Identify which cell holds the provided text, then report its [X, Y] central coordinate. 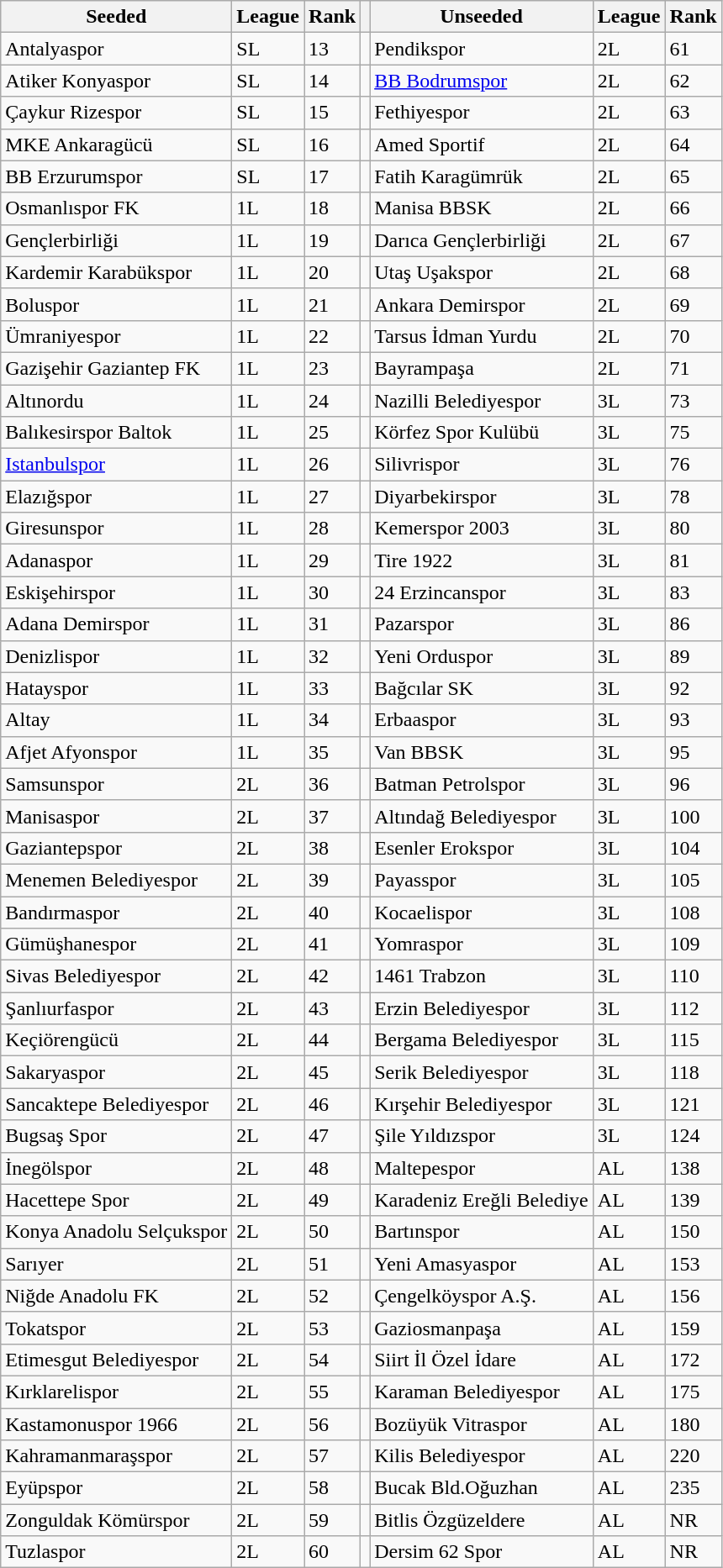
64 [693, 145]
112 [693, 1008]
153 [693, 1264]
105 [693, 880]
16 [333, 145]
66 [693, 208]
41 [333, 944]
71 [693, 368]
Menemen Belediyespor [116, 880]
Silivrispor [482, 465]
Bozüyük Vitraspor [482, 1424]
44 [333, 1040]
Bandırmaspor [116, 912]
175 [693, 1392]
54 [333, 1360]
50 [333, 1232]
Gençlerbirliği [116, 240]
Bugsaş Spor [116, 1136]
Erzin Belediyespor [482, 1008]
220 [693, 1456]
55 [333, 1392]
Kırşehir Belediyespor [482, 1104]
110 [693, 976]
118 [693, 1072]
Tokatspor [116, 1328]
Esenler Erokspor [482, 848]
Payasspor [482, 880]
23 [333, 368]
95 [693, 752]
56 [333, 1424]
Bucak Bld.Oğuzhan [482, 1488]
60 [333, 1552]
Giresunspor [116, 529]
22 [333, 336]
Kardemir Karabükspor [116, 272]
Yomraspor [482, 944]
34 [333, 720]
Şanlıurfaspor [116, 1008]
Maltepespor [482, 1168]
Pendikspor [482, 49]
Kastamonuspor 1966 [116, 1424]
26 [333, 465]
67 [693, 240]
89 [693, 656]
235 [693, 1488]
15 [333, 113]
65 [693, 176]
Adana Demirspor [116, 624]
86 [693, 624]
48 [333, 1168]
Fethiyespor [482, 113]
139 [693, 1200]
78 [693, 497]
38 [333, 848]
138 [693, 1168]
Boluspor [116, 304]
43 [333, 1008]
39 [333, 880]
Manisa BBSK [482, 208]
62 [693, 81]
Serik Belediyespor [482, 1072]
Bergama Belediyespor [482, 1040]
Osmanlıspor FK [116, 208]
Eskişehirspor [116, 592]
BB Erzurumspor [116, 176]
93 [693, 720]
47 [333, 1136]
Sivas Belediyespor [116, 976]
68 [693, 272]
Elazığspor [116, 497]
Körfez Spor Kulübü [482, 433]
58 [333, 1488]
Etimesgut Belediyespor [116, 1360]
İnegölspor [116, 1168]
Utaş Uşakspor [482, 272]
Kırklarelispor [116, 1392]
Pazarspor [482, 624]
63 [693, 113]
150 [693, 1232]
Ümraniyespor [116, 336]
108 [693, 912]
Tire 1922 [482, 560]
52 [333, 1296]
29 [333, 560]
Hatayspor [116, 688]
Seeded [116, 17]
70 [693, 336]
45 [333, 1072]
Gazişehir Gaziantep FK [116, 368]
57 [333, 1456]
Hacettepe Spor [116, 1200]
Batman Petrolspor [482, 784]
32 [333, 656]
124 [693, 1136]
Amed Sportif [482, 145]
Gaziosmanpaşa [482, 1328]
75 [693, 433]
92 [693, 688]
Karadeniz Ereğli Belediye [482, 1200]
21 [333, 304]
Adanaspor [116, 560]
27 [333, 497]
156 [693, 1296]
Bitlis Özgüzeldere [482, 1520]
Sancaktepe Belediyespor [116, 1104]
Gümüşhanespor [116, 944]
40 [333, 912]
115 [693, 1040]
Altay [116, 720]
Bayrampaşa [482, 368]
28 [333, 529]
96 [693, 784]
Yeni Amasyaspor [482, 1264]
Sakaryaspor [116, 1072]
83 [693, 592]
Kemerspor 2003 [482, 529]
19 [333, 240]
33 [333, 688]
Karaman Belediyespor [482, 1392]
Niğde Anadolu FK [116, 1296]
Bağcılar SK [482, 688]
Altınordu [116, 401]
Van BBSK [482, 752]
172 [693, 1360]
80 [693, 529]
Nazilli Belediyespor [482, 401]
Konya Anadolu Selçukspor [116, 1232]
Atiker Konyaspor [116, 81]
49 [333, 1200]
37 [333, 816]
73 [693, 401]
Afjet Afyonspor [116, 752]
Şile Yıldızspor [482, 1136]
121 [693, 1104]
Altındağ Belediyespor [482, 816]
Samsunspor [116, 784]
Erbaaspor [482, 720]
42 [333, 976]
30 [333, 592]
Istanbulspor [116, 465]
Çaykur Rizespor [116, 113]
76 [693, 465]
24 Erzincanspor [482, 592]
BB Bodrumspor [482, 81]
Çengelköyspor A.Ş. [482, 1296]
Gaziantepspor [116, 848]
46 [333, 1104]
69 [693, 304]
25 [333, 433]
MKE Ankaragücü [116, 145]
Diyarbekirspor [482, 497]
13 [333, 49]
14 [333, 81]
Siirt İl Özel İdare [482, 1360]
81 [693, 560]
Unseeded [482, 17]
Ankara Demirspor [482, 304]
Sarıyer [116, 1264]
Balıkesirspor Baltok [116, 433]
Antalyaspor [116, 49]
Dersim 62 Spor [482, 1552]
Kocaelispor [482, 912]
31 [333, 624]
24 [333, 401]
35 [333, 752]
100 [693, 816]
Darıca Gençlerbirliği [482, 240]
Denizlispor [116, 656]
59 [333, 1520]
Manisaspor [116, 816]
Zonguldak Kömürspor [116, 1520]
159 [693, 1328]
20 [333, 272]
17 [333, 176]
Tarsus İdman Yurdu [482, 336]
Keçiörengücü [116, 1040]
18 [333, 208]
61 [693, 49]
109 [693, 944]
180 [693, 1424]
53 [333, 1328]
Yeni Orduspor [482, 656]
104 [693, 848]
Tuzlaspor [116, 1552]
51 [333, 1264]
Kilis Belediyespor [482, 1456]
Bartınspor [482, 1232]
Kahramanmaraşspor [116, 1456]
36 [333, 784]
1461 Trabzon [482, 976]
Eyüpspor [116, 1488]
Fatih Karagümrük [482, 176]
